For the text-containing cell, return its midpoint in (x, y) coordinate format. 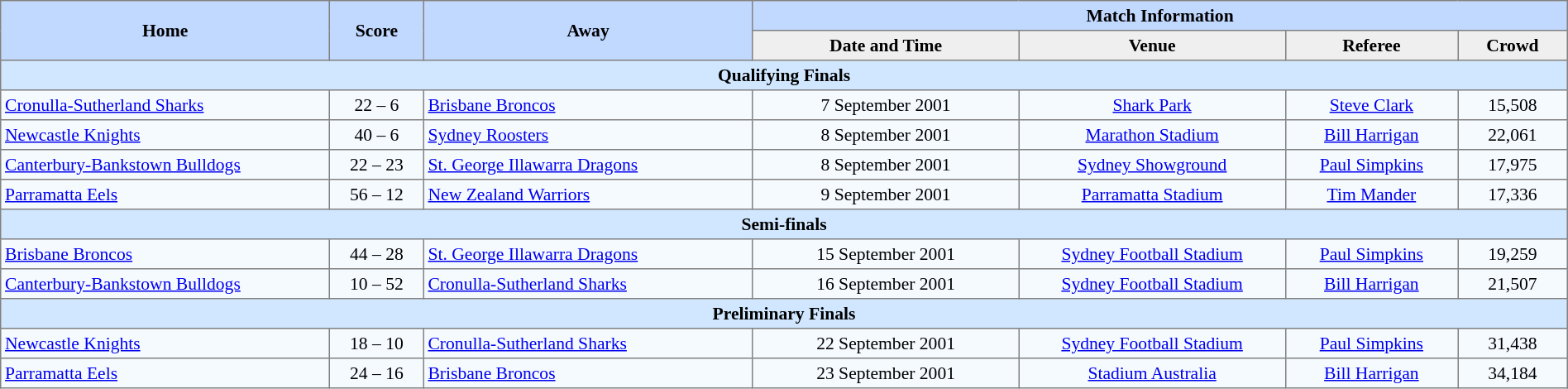
15 September 2001 (886, 254)
23 September 2001 (886, 373)
44 – 28 (377, 254)
Stadium Australia (1152, 373)
Preliminary Finals (784, 314)
19,259 (1513, 254)
22 September 2001 (886, 343)
56 – 12 (377, 194)
Sydney Showground (1152, 165)
Qualifying Finals (784, 75)
Match Information (1159, 16)
18 – 10 (377, 343)
Referee (1371, 46)
Parramatta Stadium (1152, 194)
17,975 (1513, 165)
9 September 2001 (886, 194)
Shark Park (1152, 105)
Steve Clark (1371, 105)
34,184 (1513, 373)
21,507 (1513, 284)
40 – 6 (377, 135)
Tim Mander (1371, 194)
Sydney Roosters (588, 135)
Semi-finals (784, 224)
16 September 2001 (886, 284)
22,061 (1513, 135)
24 – 16 (377, 373)
10 – 52 (377, 284)
7 September 2001 (886, 105)
Away (588, 31)
15,508 (1513, 105)
Venue (1152, 46)
22 – 6 (377, 105)
Crowd (1513, 46)
Home (165, 31)
Score (377, 31)
17,336 (1513, 194)
22 – 23 (377, 165)
31,438 (1513, 343)
Date and Time (886, 46)
New Zealand Warriors (588, 194)
Marathon Stadium (1152, 135)
